From the cell containing the given text, extract its center point as (X, Y) coordinate. 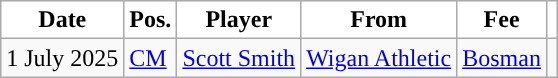
1 July 2025 (62, 58)
Bosman (502, 58)
From (379, 20)
Fee (502, 20)
CM (150, 58)
Wigan Athletic (379, 58)
Pos. (150, 20)
Date (62, 20)
Player (239, 20)
Scott Smith (239, 58)
